Determine the [X, Y] coordinate at the center of the cell enclosing the given text.  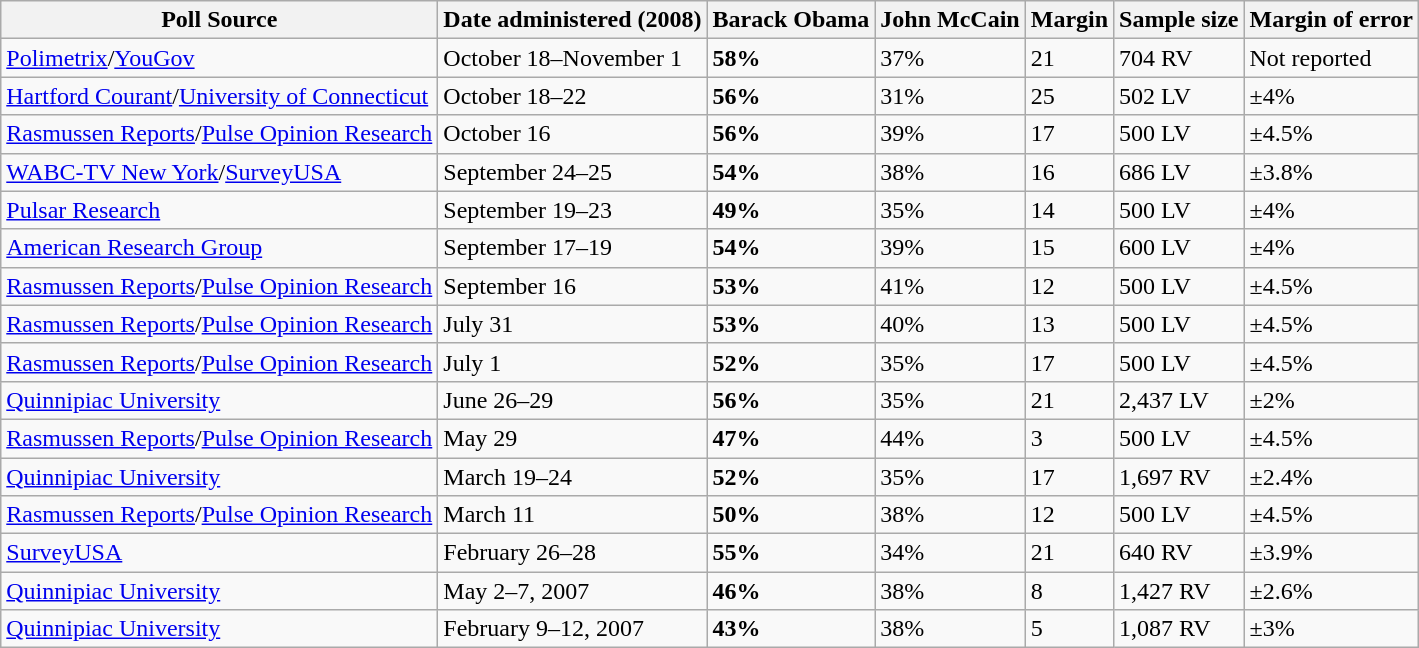
49% [791, 210]
May 2–7, 2007 [572, 591]
704 RV [1179, 58]
Date administered (2008) [572, 20]
July 1 [572, 362]
44% [950, 438]
September 16 [572, 286]
13 [1069, 324]
Margin of error [1332, 20]
Polimetrix/YouGov [220, 58]
September 17–19 [572, 248]
46% [791, 591]
16 [1069, 172]
September 19–23 [572, 210]
±2.6% [1332, 591]
Hartford Courant/University of Connecticut [220, 96]
1,427 RV [1179, 591]
Pulsar Research [220, 210]
5 [1069, 629]
58% [791, 58]
February 9–12, 2007 [572, 629]
±3% [1332, 629]
October 18–22 [572, 96]
50% [791, 515]
640 RV [1179, 553]
Sample size [1179, 20]
25 [1069, 96]
September 24–25 [572, 172]
15 [1069, 248]
8 [1069, 591]
±2% [1332, 400]
Barack Obama [791, 20]
47% [791, 438]
February 26–28 [572, 553]
March 19–24 [572, 477]
41% [950, 286]
34% [950, 553]
2,437 LV [1179, 400]
March 11 [572, 515]
55% [791, 553]
37% [950, 58]
±2.4% [1332, 477]
July 31 [572, 324]
Poll Source [220, 20]
American Research Group [220, 248]
±3.8% [1332, 172]
1,087 RV [1179, 629]
43% [791, 629]
686 LV [1179, 172]
40% [950, 324]
SurveyUSA [220, 553]
31% [950, 96]
600 LV [1179, 248]
May 29 [572, 438]
Margin [1069, 20]
John McCain [950, 20]
June 26–29 [572, 400]
502 LV [1179, 96]
October 18–November 1 [572, 58]
October 16 [572, 134]
WABC-TV New York/SurveyUSA [220, 172]
1,697 RV [1179, 477]
14 [1069, 210]
±3.9% [1332, 553]
3 [1069, 438]
Not reported [1332, 58]
